Find where the given text appears and provide that cell's center as (X, Y) coordinate. 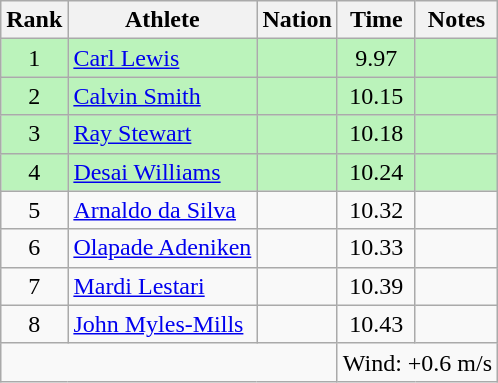
7 (34, 286)
Nation (297, 20)
Time (376, 20)
John Myles-Mills (162, 324)
Mardi Lestari (162, 286)
Rank (34, 20)
5 (34, 210)
Ray Stewart (162, 134)
Calvin Smith (162, 96)
10.18 (376, 134)
Athlete (162, 20)
10.32 (376, 210)
Arnaldo da Silva (162, 210)
Notes (456, 20)
3 (34, 134)
Carl Lewis (162, 58)
Desai Williams (162, 172)
10.39 (376, 286)
4 (34, 172)
6 (34, 248)
Wind: +0.6 m/s (417, 362)
1 (34, 58)
2 (34, 96)
10.43 (376, 324)
8 (34, 324)
10.24 (376, 172)
10.15 (376, 96)
9.97 (376, 58)
Olapade Adeniken (162, 248)
10.33 (376, 248)
